From the cell containing the given text, extract its center point as [X, Y] coordinate. 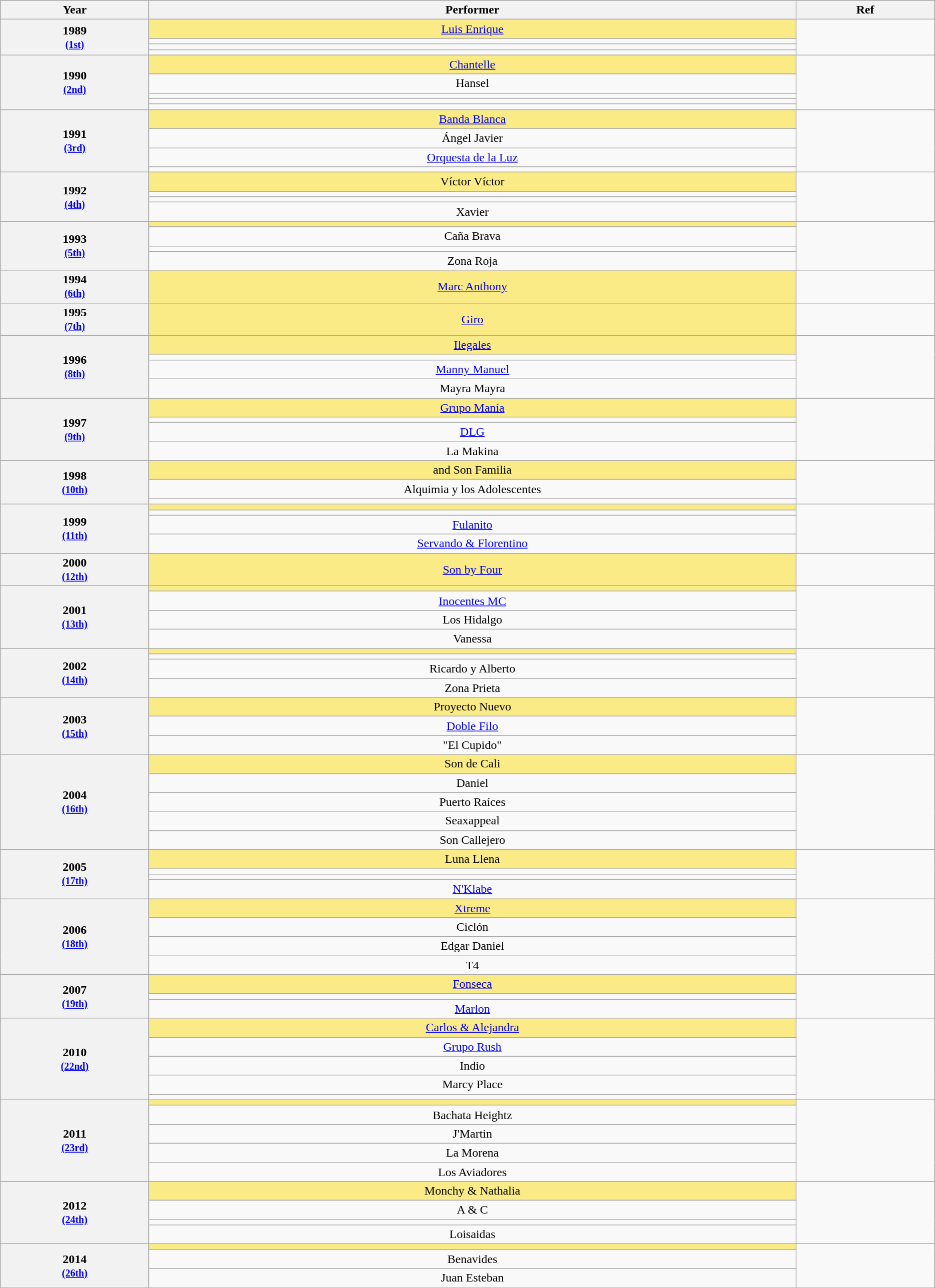
La Morena [472, 1153]
Zona Prieta [472, 688]
Doble Filo [472, 726]
2006 (18th) [75, 936]
Marcy Place [472, 1085]
Daniel [472, 783]
Alquimia y los Adolescentes [472, 489]
Fonseca [472, 984]
1999 (11th) [75, 529]
1997 (9th) [75, 429]
1992 (4th) [75, 197]
Banda Blanca [472, 119]
DLG [472, 432]
1995 (7th) [75, 319]
Orquesta de la Luz [472, 157]
Servando & Florentino [472, 544]
and Son Familia [472, 470]
Grupo Rush [472, 1047]
Ref [865, 10]
Fulanito [472, 525]
Ricardo y Alberto [472, 669]
1991 (3rd) [75, 141]
Vanessa [472, 639]
Xtreme [472, 908]
A & C [472, 1210]
Bachata Heightz [472, 1115]
Puerto Raíces [472, 802]
Luna Llena [472, 859]
Zona Roja [472, 261]
Year [75, 10]
J'Martin [472, 1134]
Manny Manuel [472, 369]
Proyecto Nuevo [472, 707]
Los Aviadores [472, 1172]
Ángel Javier [472, 138]
1993 (5th) [75, 246]
Son de Cali [472, 764]
N'Klabe [472, 889]
Seaxappeal [472, 821]
Luis Enrique [472, 29]
Carlos & Alejandra [472, 1028]
1990 (2nd) [75, 82]
Caña Brava [472, 236]
Grupo Manía [472, 407]
1989 (1st) [75, 37]
Ilegales [472, 345]
La Makina [472, 451]
2010 (22nd) [75, 1059]
Monchy & Nathalia [472, 1191]
Benavides [472, 1259]
Son Callejero [472, 840]
Juan Esteban [472, 1278]
Indio [472, 1066]
Performer [472, 10]
2000 (12th) [75, 570]
2004 (16th) [75, 802]
Mayra Mayra [472, 388]
Chantelle [472, 64]
Los Hidalgo [472, 620]
Son by Four [472, 570]
2001 (13th) [75, 617]
Inocentes MC [472, 601]
2007 (19th) [75, 996]
Marlon [472, 1009]
"El Cupido" [472, 745]
Ciclón [472, 927]
2011 (23rd) [75, 1140]
Víctor Víctor [472, 182]
Xavier [472, 212]
1996 (8th) [75, 367]
T4 [472, 965]
Marc Anthony [472, 287]
Hansel [472, 83]
2014 (26th) [75, 1266]
2002 (14th) [75, 673]
2012 (24th) [75, 1213]
Giro [472, 319]
1994 (6th) [75, 287]
1998 (10th) [75, 483]
2003 (15th) [75, 726]
Loisaidas [472, 1235]
Edgar Daniel [472, 946]
2005 (17th) [75, 874]
